Output the [X, Y] coordinate of the center of the cell containing the given text.  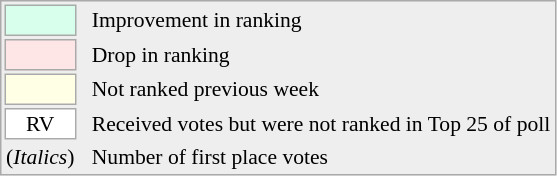
Number of first place votes [320, 156]
(Italics) [40, 156]
RV [40, 124]
Not ranked previous week [320, 90]
Received votes but were not ranked in Top 25 of poll [320, 124]
Improvement in ranking [320, 20]
Drop in ranking [320, 55]
